Extract the [X, Y] coordinate from the center of the cell holding the provided text.  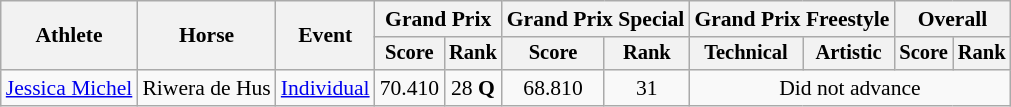
68.810 [554, 88]
Jessica Michel [70, 88]
Riwera de Hus [206, 88]
Artistic [849, 54]
31 [646, 88]
Grand Prix Special [596, 19]
Overall [952, 19]
Athlete [70, 36]
Did not advance [850, 88]
Grand Prix Freestyle [792, 19]
Grand Prix [438, 19]
Technical [746, 54]
Event [326, 36]
28 Q [473, 88]
Individual [326, 88]
Horse [206, 36]
70.410 [410, 88]
